Detect which cell encompasses the target text, then output its (x, y) center coordinate. 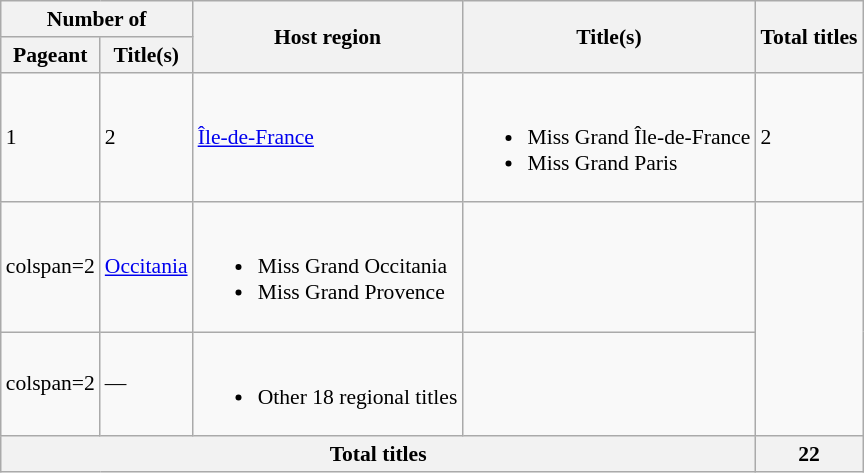
Pageant (50, 55)
Île-de-France (328, 137)
Other 18 regional titles (328, 384)
1 (50, 137)
22 (810, 454)
Number of (97, 19)
Miss Grand OccitaniaMiss Grand Provence (328, 267)
Miss Grand Île-de-FranceMiss Grand Paris (608, 137)
— (146, 384)
Occitania (146, 267)
Host region (328, 36)
